Determine the [x, y] coordinate at the center of the cell enclosing the given text.  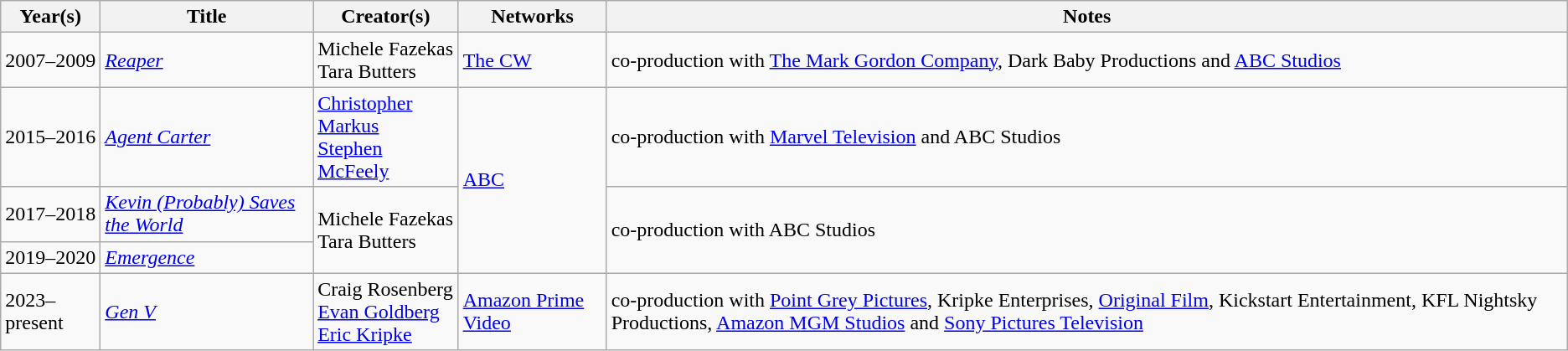
Craig RosenbergEvan GoldbergEric Kripke [386, 312]
The CW [533, 60]
Gen V [207, 312]
2019–2020 [50, 257]
Creator(s) [386, 17]
Year(s) [50, 17]
Kevin (Probably) Saves the World [207, 214]
Amazon Prime Video [533, 312]
Notes [1087, 17]
2007–2009 [50, 60]
2015–2016 [50, 137]
Christopher MarkusStephen McFeely [386, 137]
2017–2018 [50, 214]
Title [207, 17]
ABC [533, 180]
2023–present [50, 312]
Agent Carter [207, 137]
co-production with The Mark Gordon Company, Dark Baby Productions and ABC Studios [1087, 60]
co-production with ABC Studios [1087, 230]
Reaper [207, 60]
Emergence [207, 257]
co-production with Marvel Television and ABC Studios [1087, 137]
Networks [533, 17]
